Provide the [x, y] coordinate of the cell's center where the given text is located.  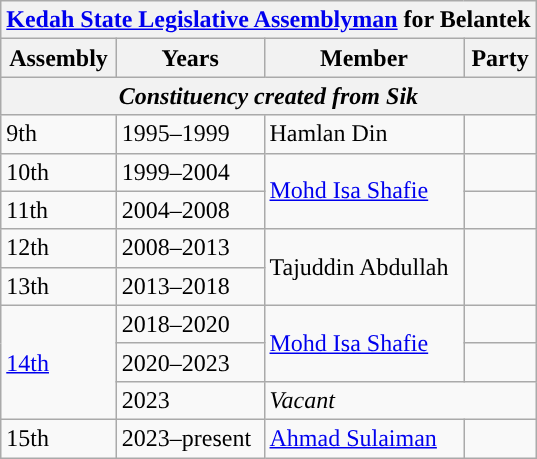
Assembly [59, 58]
Kedah State Legislative Assemblyman for Belantek [268, 20]
2013–2018 [190, 286]
11th [59, 210]
2008–2013 [190, 248]
Party [500, 58]
Tajuddin Abdullah [364, 267]
15th [59, 438]
10th [59, 172]
Member [364, 58]
12th [59, 248]
Ahmad Sulaiman [364, 438]
9th [59, 134]
2023 [190, 400]
14th [59, 362]
2018–2020 [190, 324]
13th [59, 286]
2020–2023 [190, 362]
Hamlan Din [364, 134]
1995–1999 [190, 134]
1999–2004 [190, 172]
2004–2008 [190, 210]
Constituency created from Sik [268, 96]
Years [190, 58]
2023–present [190, 438]
Vacant [400, 400]
